For the text-containing cell, return its midpoint in (x, y) coordinate format. 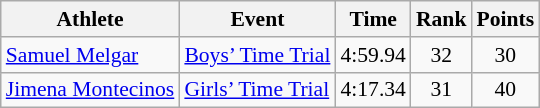
Athlete (90, 19)
Boys’ Time Trial (257, 55)
Points (505, 19)
Event (257, 19)
40 (505, 90)
Rank (442, 19)
Time (372, 19)
31 (442, 90)
4:59.94 (372, 55)
30 (505, 55)
Jimena Montecinos (90, 90)
4:17.34 (372, 90)
Samuel Melgar (90, 55)
Girls’ Time Trial (257, 90)
32 (442, 55)
